Identify which cell holds the provided text, then report its [x, y] central coordinate. 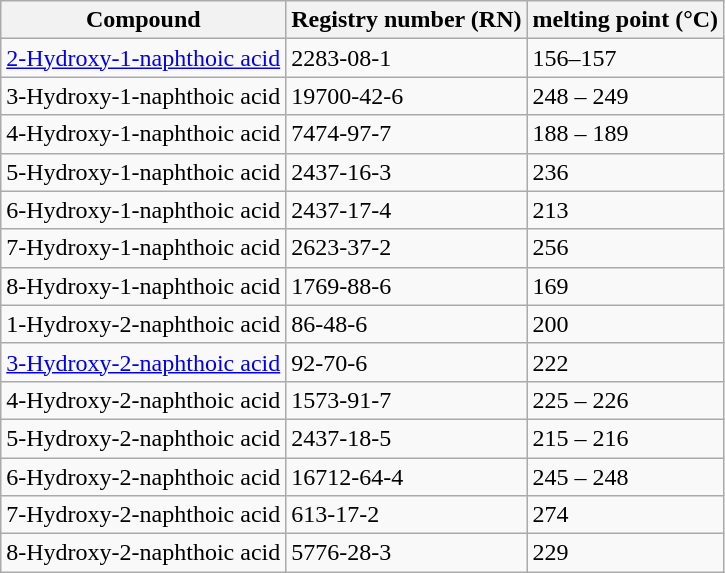
7474-97-7 [406, 134]
2283-08-1 [406, 58]
248 – 249 [626, 96]
1769-88-6 [406, 286]
6-Hydroxy-2-naphthoic acid [144, 477]
274 [626, 515]
2437-17-4 [406, 210]
256 [626, 248]
1573-91-7 [406, 400]
86-48-6 [406, 324]
melting point (°C) [626, 20]
4-Hydroxy-2-naphthoic acid [144, 400]
156–157 [626, 58]
215 – 216 [626, 438]
4-Hydroxy-1-naphthoic acid [144, 134]
1-Hydroxy-2-naphthoic acid [144, 324]
8-Hydroxy-1-naphthoic acid [144, 286]
Registry number (RN) [406, 20]
229 [626, 553]
200 [626, 324]
169 [626, 286]
Compound [144, 20]
2-Hydroxy-1-naphthoic acid [144, 58]
19700-42-6 [406, 96]
2437-16-3 [406, 172]
7-Hydroxy-2-naphthoic acid [144, 515]
245 – 248 [626, 477]
92-70-6 [406, 362]
8-Hydroxy-2-naphthoic acid [144, 553]
7-Hydroxy-1-naphthoic acid [144, 248]
236 [626, 172]
3-Hydroxy-1-naphthoic acid [144, 96]
2437-18-5 [406, 438]
2623-37-2 [406, 248]
5-Hydroxy-2-naphthoic acid [144, 438]
16712-64-4 [406, 477]
5-Hydroxy-1-naphthoic acid [144, 172]
213 [626, 210]
222 [626, 362]
3-Hydroxy-2-naphthoic acid [144, 362]
188 – 189 [626, 134]
613-17-2 [406, 515]
225 – 226 [626, 400]
5776-28-3 [406, 553]
6-Hydroxy-1-naphthoic acid [144, 210]
